Scan for the cell matching the given text and deliver its (x, y) coordinate at center. 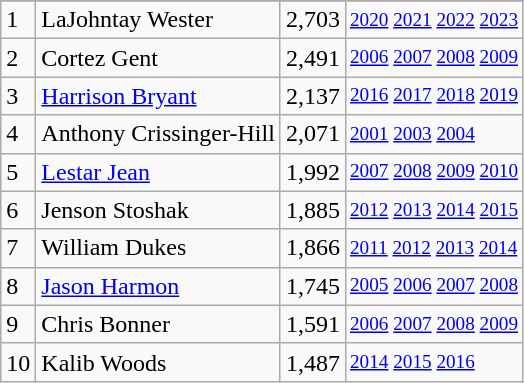
Chris Bonner (158, 324)
1,591 (312, 324)
2,137 (312, 96)
2020 2021 2022 2023 (434, 20)
2014 2015 2016 (434, 362)
2016 2017 2018 2019 (434, 96)
6 (18, 210)
Kalib Woods (158, 362)
William Dukes (158, 248)
5 (18, 172)
Jason Harmon (158, 286)
LaJohntay Wester (158, 20)
7 (18, 248)
Harrison Bryant (158, 96)
3 (18, 96)
4 (18, 134)
1 (18, 20)
1,487 (312, 362)
2001 2003 2004 (434, 134)
2,491 (312, 58)
1,992 (312, 172)
1,745 (312, 286)
8 (18, 286)
2007 2008 2009 2010 (434, 172)
2005 2006 2007 2008 (434, 286)
Jenson Stoshak (158, 210)
2012 2013 2014 2015 (434, 210)
2 (18, 58)
Lestar Jean (158, 172)
Anthony Crissinger-Hill (158, 134)
2011 2012 2013 2014 (434, 248)
9 (18, 324)
1,885 (312, 210)
1,866 (312, 248)
2,071 (312, 134)
Cortez Gent (158, 58)
10 (18, 362)
2,703 (312, 20)
